Provide the (X, Y) coordinate of the cell's center where the given text is located.  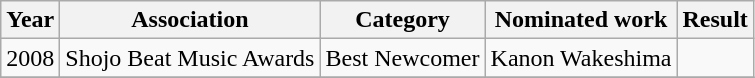
Nominated work (581, 20)
Category (402, 20)
Best Newcomer (402, 58)
Shojo Beat Music Awards (190, 58)
Association (190, 20)
Kanon Wakeshima (581, 58)
2008 (30, 58)
Result (715, 20)
Year (30, 20)
